Find where the given text appears and provide that cell's center as (x, y) coordinate. 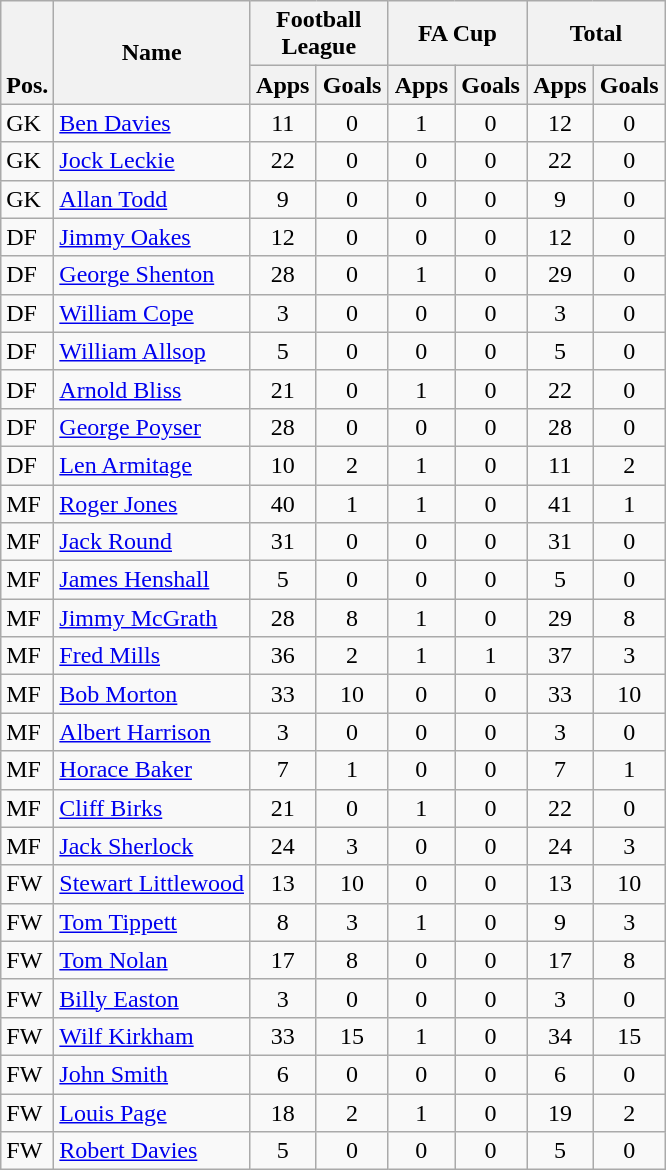
37 (560, 656)
Arnold Bliss (152, 389)
Billy Easton (152, 998)
Roger Jones (152, 503)
Name (152, 52)
Robert Davies (152, 1151)
FA Cup (458, 34)
Total (596, 34)
William Cope (152, 313)
Pos. (28, 52)
36 (284, 656)
George Poyser (152, 427)
Horace Baker (152, 770)
Tom Tippett (152, 922)
Louis Page (152, 1113)
Football League (320, 34)
40 (284, 503)
34 (560, 1036)
James Henshall (152, 580)
41 (560, 503)
George Shenton (152, 275)
Jock Leckie (152, 161)
Wilf Kirkham (152, 1036)
Bob Morton (152, 694)
19 (560, 1113)
Albert Harrison (152, 732)
Allan Todd (152, 199)
18 (284, 1113)
Tom Nolan (152, 960)
Jimmy Oakes (152, 237)
Stewart Littlewood (152, 884)
Fred Mills (152, 656)
Jimmy McGrath (152, 618)
Cliff Birks (152, 808)
John Smith (152, 1074)
William Allsop (152, 351)
Ben Davies (152, 123)
Jack Round (152, 542)
Len Armitage (152, 465)
Jack Sherlock (152, 846)
